Find where the given text appears and provide that cell's center as (X, Y) coordinate. 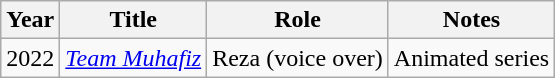
Role (298, 20)
Year (30, 20)
Animated series (471, 58)
Reza (voice over) (298, 58)
2022 (30, 58)
Notes (471, 20)
Title (134, 20)
Team Muhafiz (134, 58)
